Return [X, Y] of the center of cell containing provided text 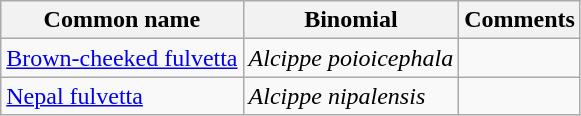
Alcippe nipalensis [351, 96]
Comments [520, 20]
Common name [122, 20]
Brown-cheeked fulvetta [122, 58]
Alcippe poioicephala [351, 58]
Nepal fulvetta [122, 96]
Binomial [351, 20]
